Capture the cell that displays the provided text and extract its [X, Y] central coordinate. 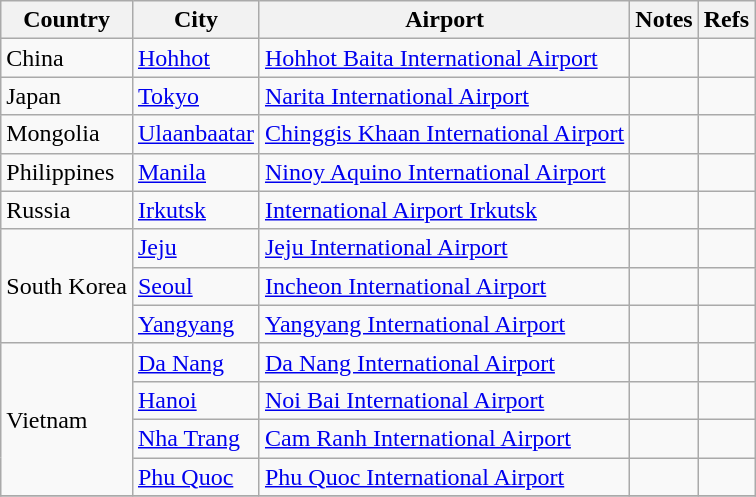
China [67, 58]
Yangyang International Airport [444, 324]
Mongolia [67, 134]
Refs [726, 20]
Japan [67, 96]
Cam Ranh International Airport [444, 438]
Yangyang [196, 324]
Nha Trang [196, 438]
Tokyo [196, 96]
Irkutsk [196, 210]
Phu Quoc [196, 477]
Hohhot [196, 58]
Jeju [196, 248]
Chinggis Khaan International Airport [444, 134]
Seoul [196, 286]
Hohhot Baita International Airport [444, 58]
Manila [196, 172]
South Korea [67, 286]
Noi Bai International Airport [444, 400]
Airport [444, 20]
Philippines [67, 172]
International Airport Irkutsk [444, 210]
Vietnam [67, 419]
Ulaanbaatar [196, 134]
Russia [67, 210]
Da Nang International Airport [444, 362]
City [196, 20]
Jeju International Airport [444, 248]
Ninoy Aquino International Airport [444, 172]
Narita International Airport [444, 96]
Incheon International Airport [444, 286]
Hanoi [196, 400]
Country [67, 20]
Notes [664, 20]
Phu Quoc International Airport [444, 477]
Da Nang [196, 362]
